For the text-containing cell, return its midpoint in [x, y] coordinate format. 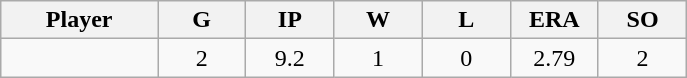
ERA [554, 20]
0 [466, 58]
2.79 [554, 58]
L [466, 20]
G [202, 20]
9.2 [290, 58]
Player [80, 20]
1 [378, 58]
IP [290, 20]
SO [642, 20]
W [378, 20]
